Provide the (X, Y) coordinate of the cell's center where the given text is located.  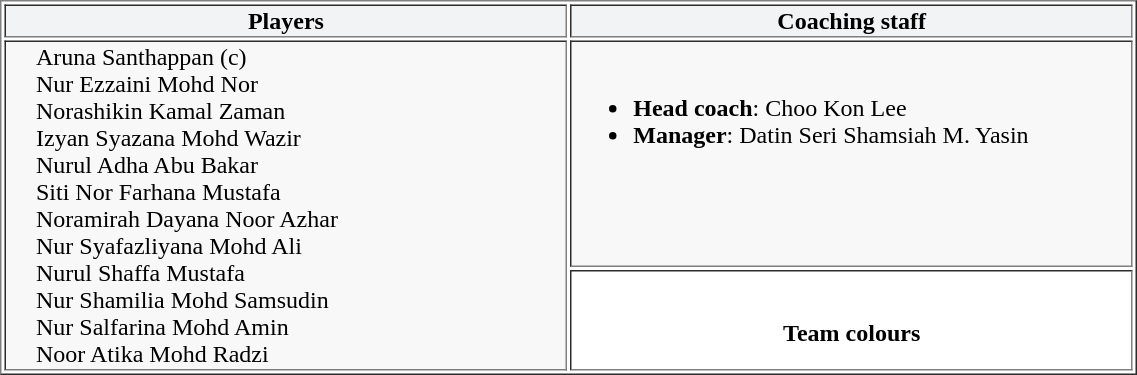
Coaching staff (852, 20)
Players (286, 20)
Head coach: Choo Kon LeeManager: Datin Seri Shamsiah M. Yasin (852, 153)
